For the text-containing cell, return its midpoint in (x, y) coordinate format. 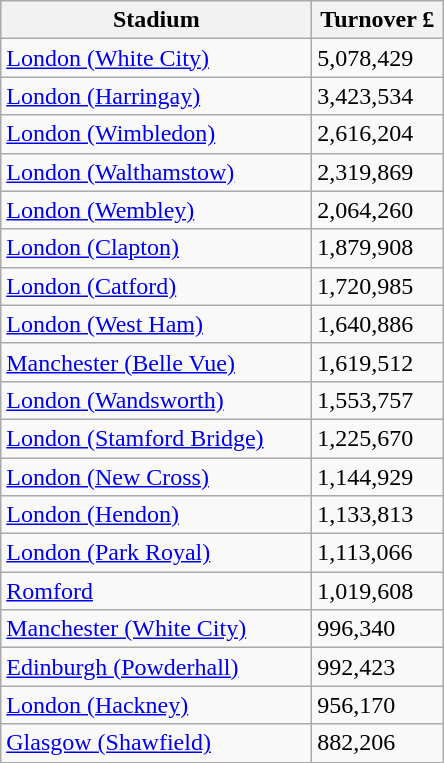
London (Wembley) (156, 210)
1,619,512 (378, 362)
2,064,260 (378, 210)
London (Hendon) (156, 515)
Manchester (Belle Vue) (156, 362)
London (West Ham) (156, 324)
1,879,908 (378, 248)
992,423 (378, 667)
London (Walthamstow) (156, 172)
London (Park Royal) (156, 553)
956,170 (378, 705)
3,423,534 (378, 96)
London (Hackney) (156, 705)
Edinburgh (Powderhall) (156, 667)
London (New Cross) (156, 477)
1,225,670 (378, 438)
1,144,929 (378, 477)
London (White City) (156, 58)
London (Catford) (156, 286)
882,206 (378, 743)
London (Wimbledon) (156, 134)
996,340 (378, 629)
Romford (156, 591)
1,019,608 (378, 591)
1,133,813 (378, 515)
1,640,886 (378, 324)
Turnover £ (378, 20)
2,616,204 (378, 134)
Stadium (156, 20)
2,319,869 (378, 172)
1,553,757 (378, 400)
London (Wandsworth) (156, 400)
London (Stamford Bridge) (156, 438)
5,078,429 (378, 58)
1,113,066 (378, 553)
London (Clapton) (156, 248)
Glasgow (Shawfield) (156, 743)
1,720,985 (378, 286)
Manchester (White City) (156, 629)
London (Harringay) (156, 96)
